Extract the (X, Y) coordinate from the center of the cell holding the provided text.  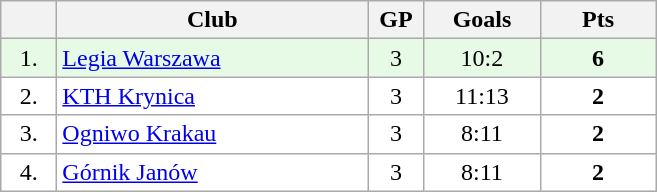
2. (29, 96)
GP (396, 20)
11:13 (482, 96)
Ogniwo Krakau (212, 134)
Górnik Janów (212, 172)
Goals (482, 20)
6 (598, 58)
4. (29, 172)
10:2 (482, 58)
KTH Krynica (212, 96)
Club (212, 20)
1. (29, 58)
Legia Warszawa (212, 58)
3. (29, 134)
Pts (598, 20)
